Output the (x, y) coordinate of the center of the cell containing the given text.  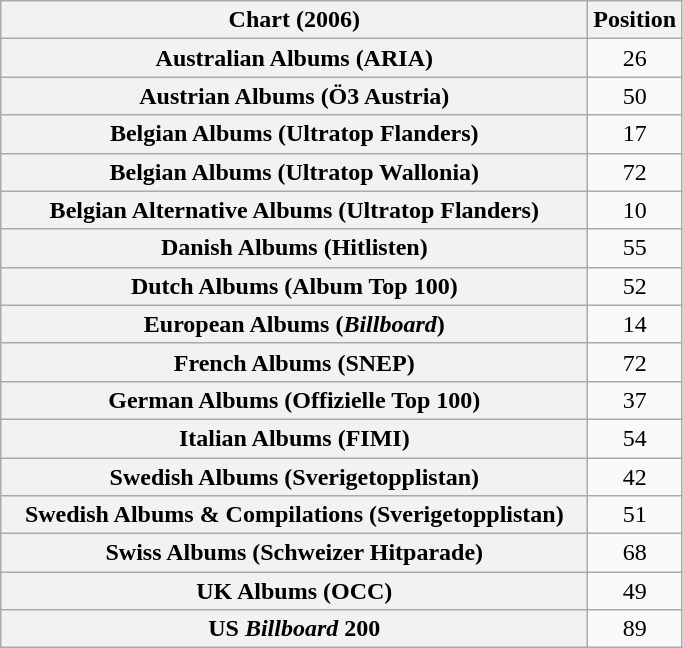
US Billboard 200 (294, 629)
26 (635, 58)
49 (635, 591)
Australian Albums (ARIA) (294, 58)
14 (635, 324)
52 (635, 286)
Chart (2006) (294, 20)
European Albums (Billboard) (294, 324)
17 (635, 134)
54 (635, 438)
Swedish Albums & Compilations (Sverigetopplistan) (294, 515)
55 (635, 248)
Austrian Albums (Ö3 Austria) (294, 96)
10 (635, 210)
68 (635, 553)
UK Albums (OCC) (294, 591)
Swiss Albums (Schweizer Hitparade) (294, 553)
German Albums (Offizielle Top 100) (294, 400)
Dutch Albums (Album Top 100) (294, 286)
Position (635, 20)
Belgian Albums (Ultratop Wallonia) (294, 172)
Italian Albums (FIMI) (294, 438)
51 (635, 515)
50 (635, 96)
42 (635, 477)
French Albums (SNEP) (294, 362)
Swedish Albums (Sverigetopplistan) (294, 477)
Belgian Alternative Albums (Ultratop Flanders) (294, 210)
37 (635, 400)
89 (635, 629)
Danish Albums (Hitlisten) (294, 248)
Belgian Albums (Ultratop Flanders) (294, 134)
